Locate the cell with the specified text and output its [X, Y] center coordinate. 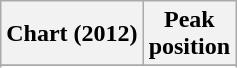
Chart (2012) [72, 34]
Peakposition [189, 34]
